From the cell containing the given text, extract its center point as [x, y] coordinate. 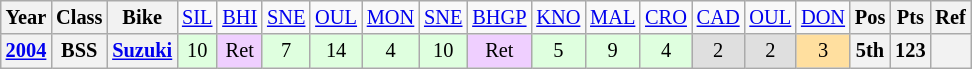
Bike [142, 17]
Pts [910, 17]
5 [558, 51]
7 [286, 51]
Suzuki [142, 51]
9 [612, 51]
123 [910, 51]
CAD [718, 17]
Ref [950, 17]
BHGP [499, 17]
KNO [558, 17]
BHI [240, 17]
Year [26, 17]
Pos [870, 17]
Class [79, 17]
MAL [612, 17]
MON [390, 17]
5th [870, 51]
2004 [26, 51]
CRO [666, 17]
BSS [79, 51]
DON [823, 17]
3 [823, 51]
SIL [197, 17]
14 [336, 51]
